Output the [x, y] coordinate of the center of the cell containing the given text.  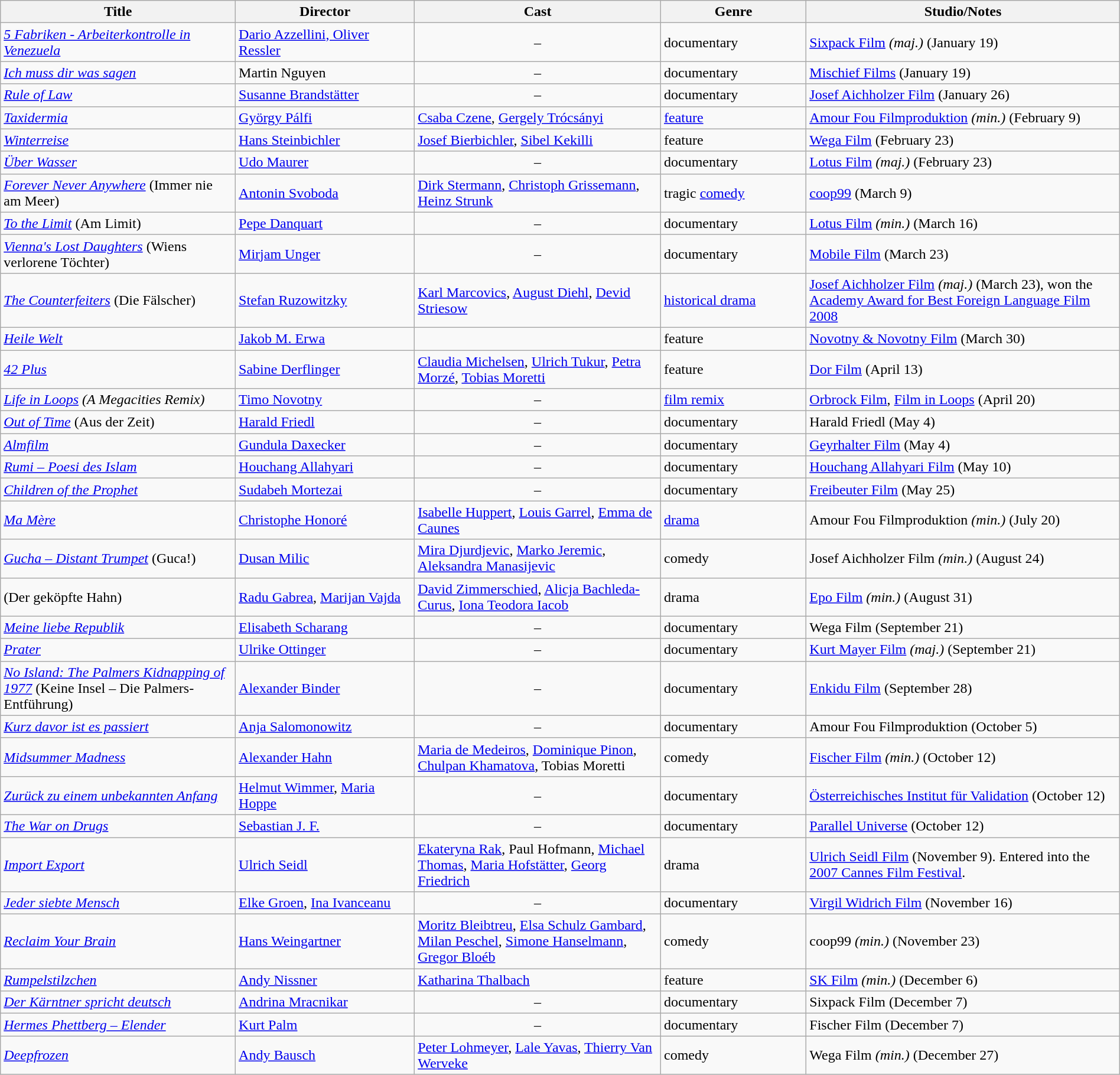
Meine liebe Republik [118, 627]
Sebastian J. F. [325, 826]
Epo Film (min.) (August 31) [963, 597]
Radu Gabrea, Marijan Vajda [325, 597]
Rumpelstilzchen [118, 980]
Helmut Wimmer, Maria Hoppe [325, 795]
Csaba Czene, Gergely Trócsányi [538, 118]
Antonin Svoboda [325, 193]
Zurück zu einem unbekannten Anfang [118, 795]
Anja Salomonowitz [325, 727]
Hermes Phettberg – Elender [118, 1025]
Ulrich Seidl Film (November 9). Entered into the 2007 Cannes Film Festival. [963, 865]
Mischief Films (January 19) [963, 73]
Studio/Notes [963, 12]
Peter Lohmeyer, Lale Yavas, Thierry Van Werveke [538, 1055]
Gucha – Distant Trumpet (Guca!) [118, 559]
Out of Time (Aus der Zeit) [118, 422]
Hans Steinbichler [325, 140]
Virgil Widrich Film (November 16) [963, 903]
Amour Fou Filmproduktion (October 5) [963, 727]
Der Kärntner spricht deutsch [118, 1002]
Isabelle Huppert, Louis Garrel, Emma de Caunes [538, 520]
Mobile Film (March 23) [963, 254]
Sixpack Film (maj.) (January 19) [963, 43]
The Counterfeiters (Die Fälscher) [118, 300]
To the Limit (Am Limit) [118, 223]
Taxidermia [118, 118]
Ulrike Ottinger [325, 650]
Kurt Palm [325, 1025]
Josef Aichholzer Film (min.) (August 24) [963, 559]
Houchang Allahyari Film (May 10) [963, 467]
Kurz davor ist es passiert [118, 727]
Geyrhalter Film (May 4) [963, 445]
Rumi – Poesi des Islam [118, 467]
Import Export [118, 865]
Stefan Ruzowitzky [325, 300]
Susanne Brandstätter [325, 95]
Fischer Film (min.) (October 12) [963, 757]
Parallel Universe (October 12) [963, 826]
Andy Bausch [325, 1055]
Prater [118, 650]
Mira Djurdjevic, Marko Jeremic, Aleksandra Manasijevic [538, 559]
Christophe Honoré [325, 520]
tragic comedy [733, 193]
Title [118, 12]
Sudabeh Mortezai [325, 490]
Winterreise [118, 140]
Enkidu Film (September 28) [963, 688]
Freibeuter Film (May 25) [963, 490]
Houchang Allahyari [325, 467]
film remix [733, 400]
Jakob M. Erwa [325, 338]
coop99 (min.) (November 23) [963, 942]
Dirk Stermann, Christoph Grissemann, Heinz Strunk [538, 193]
Amour Fou Filmproduktion (min.) (February 9) [963, 118]
Karl Marcovics, August Diehl, Devid Striesow [538, 300]
Amour Fou Filmproduktion (min.) (July 20) [963, 520]
Alexander Binder [325, 688]
Alexander Hahn [325, 757]
David Zimmerschied, Alicja Bachleda-Curus, Iona Teodora Iacob [538, 597]
Josef Aichholzer Film (maj.) (March 23), won the Academy Award for Best Foreign Language Film 2008 [963, 300]
Lotus Film (min.) (March 16) [963, 223]
Harald Friedl [325, 422]
Ich muss dir was sagen [118, 73]
Jeder siebte Mensch [118, 903]
Ekateryna Rak, Paul Hofmann, Michael Thomas, Maria Hofstätter, Georg Friedrich [538, 865]
Wega Film (February 23) [963, 140]
Midsummer Madness [118, 757]
Heile Welt [118, 338]
Elisabeth Scharang [325, 627]
Rule of Law [118, 95]
Josef Aichholzer Film (January 26) [963, 95]
Harald Friedl (May 4) [963, 422]
SK Film (min.) (December 6) [963, 980]
Deepfrozen [118, 1055]
Ma Mère [118, 520]
Forever Never Anywhere (Immer nie am Meer) [118, 193]
Genre [733, 12]
historical drama [733, 300]
Pepe Danquart [325, 223]
Andrina Mracnikar [325, 1002]
(Der geköpfte Hahn) [118, 597]
The War on Drugs [118, 826]
Almfilm [118, 445]
Children of the Prophet [118, 490]
Martin Nguyen [325, 73]
Claudia Michelsen, Ulrich Tukur, Petra Morzé, Tobias Moretti [538, 369]
Maria de Medeiros, Dominique Pinon, Chulpan Khamatova, Tobias Moretti [538, 757]
Cast [538, 12]
Wega Film (min.) (December 27) [963, 1055]
Lotus Film (maj.) (February 23) [963, 162]
Elke Groen, Ina Ivanceanu [325, 903]
Novotny & Novotny Film (March 30) [963, 338]
Kurt Mayer Film (maj.) (September 21) [963, 650]
Hans Weingartner [325, 942]
coop99 (March 9) [963, 193]
Director [325, 12]
Sixpack Film (December 7) [963, 1002]
Mirjam Unger [325, 254]
5 Fabriken - Arbeiterkontrolle in Venezuela [118, 43]
Reclaim Your Brain [118, 942]
No Island: The Palmers Kidnapping of 1977 (Keine Insel – Die Palmers-Entführung) [118, 688]
Über Wasser [118, 162]
Fischer Film (December 7) [963, 1025]
Vienna's Lost Daughters (Wiens verlorene Töchter) [118, 254]
Österreichisches Institut für Validation (October 12) [963, 795]
Josef Bierbichler, Sibel Kekilli [538, 140]
Wega Film (September 21) [963, 627]
Timo Novotny [325, 400]
Katharina Thalbach [538, 980]
Udo Maurer [325, 162]
Dor Film (April 13) [963, 369]
Andy Nissner [325, 980]
Sabine Derflinger [325, 369]
42 Plus [118, 369]
Moritz Bleibtreu, Elsa Schulz Gambard, Milan Peschel, Simone Hanselmann, Gregor Bloéb [538, 942]
Life in Loops (A Megacities Remix) [118, 400]
Dario Azzellini, Oliver Ressler [325, 43]
Orbrock Film, Film in Loops (April 20) [963, 400]
Ulrich Seidl [325, 865]
Gundula Daxecker [325, 445]
György Pálfi [325, 118]
Dusan Milic [325, 559]
